From the cell containing the given text, extract its center point as [X, Y] coordinate. 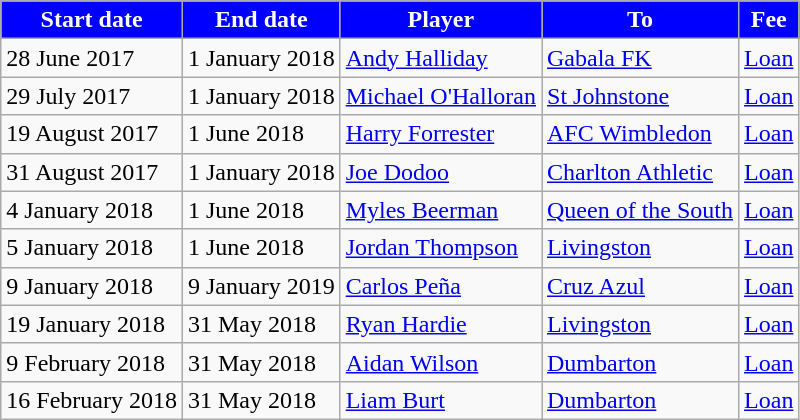
Aidan Wilson [440, 362]
Jordan Thompson [440, 248]
Andy Halliday [440, 58]
Charlton Athletic [640, 172]
AFC Wimbledon [640, 134]
16 February 2018 [92, 400]
31 August 2017 [92, 172]
9 February 2018 [92, 362]
Harry Forrester [440, 134]
9 January 2019 [261, 286]
19 August 2017 [92, 134]
Gabala FK [640, 58]
Joe Dodoo [440, 172]
Fee [769, 20]
Player [440, 20]
9 January 2018 [92, 286]
Liam Burt [440, 400]
To [640, 20]
St Johnstone [640, 96]
Start date [92, 20]
Ryan Hardie [440, 324]
Myles Beerman [440, 210]
Michael O'Halloran [440, 96]
End date [261, 20]
29 July 2017 [92, 96]
Queen of the South [640, 210]
5 January 2018 [92, 248]
4 January 2018 [92, 210]
28 June 2017 [92, 58]
Cruz Azul [640, 286]
19 January 2018 [92, 324]
Carlos Peña [440, 286]
